Determine the [X, Y] coordinate at the center of the cell enclosing the given text.  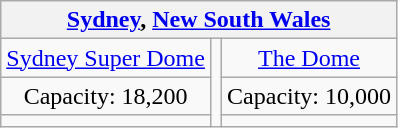
Sydney, New South Wales [199, 20]
Sydney Super Dome [106, 58]
Capacity: 18,200 [106, 96]
The Dome [310, 58]
Capacity: 10,000 [310, 96]
